Search for the cell housing the specified text and yield its [X, Y] center coordinate. 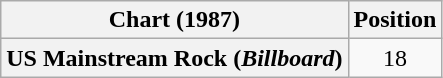
Position [395, 20]
US Mainstream Rock (Billboard) [174, 58]
18 [395, 58]
Chart (1987) [174, 20]
